Return (X, Y) of the center of cell containing provided text 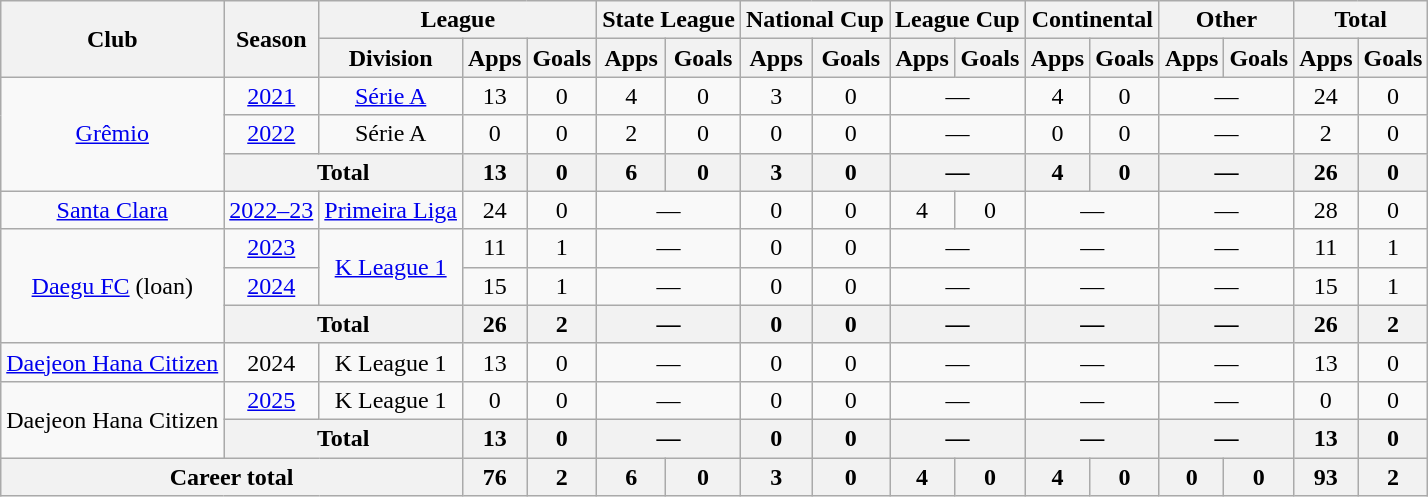
Club (112, 39)
2023 (272, 248)
League (458, 20)
76 (494, 477)
28 (1326, 210)
League Cup (958, 20)
Season (272, 39)
Continental (1092, 20)
2022 (272, 134)
Grêmio (112, 134)
2022–23 (272, 210)
Primeira Liga (391, 210)
Santa Clara (112, 210)
Division (391, 58)
Other (1226, 20)
National Cup (814, 20)
Career total (232, 477)
2021 (272, 96)
93 (1326, 477)
Daegu FC (loan) (112, 286)
2025 (272, 400)
State League (669, 20)
